Capture the cell that displays the provided text and extract its [X, Y] central coordinate. 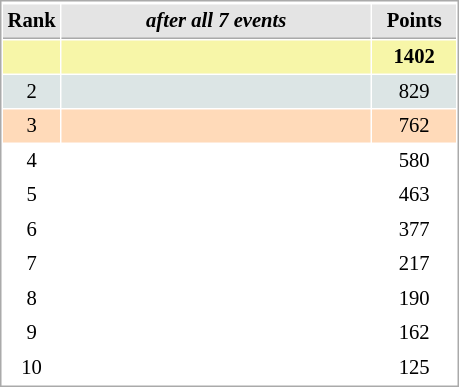
829 [414, 92]
3 [32, 126]
9 [32, 332]
10 [32, 368]
125 [414, 368]
after all 7 events [216, 21]
217 [414, 264]
580 [414, 160]
7 [32, 264]
762 [414, 126]
190 [414, 298]
2 [32, 92]
6 [32, 230]
4 [32, 160]
Rank [32, 21]
162 [414, 332]
463 [414, 194]
Points [414, 21]
5 [32, 194]
377 [414, 230]
8 [32, 298]
1402 [414, 56]
